Extract the (x, y) coordinate from the center of the cell holding the provided text.  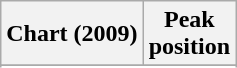
Chart (2009) (72, 34)
Peakposition (189, 34)
